Capture the cell that displays the provided text and extract its [X, Y] central coordinate. 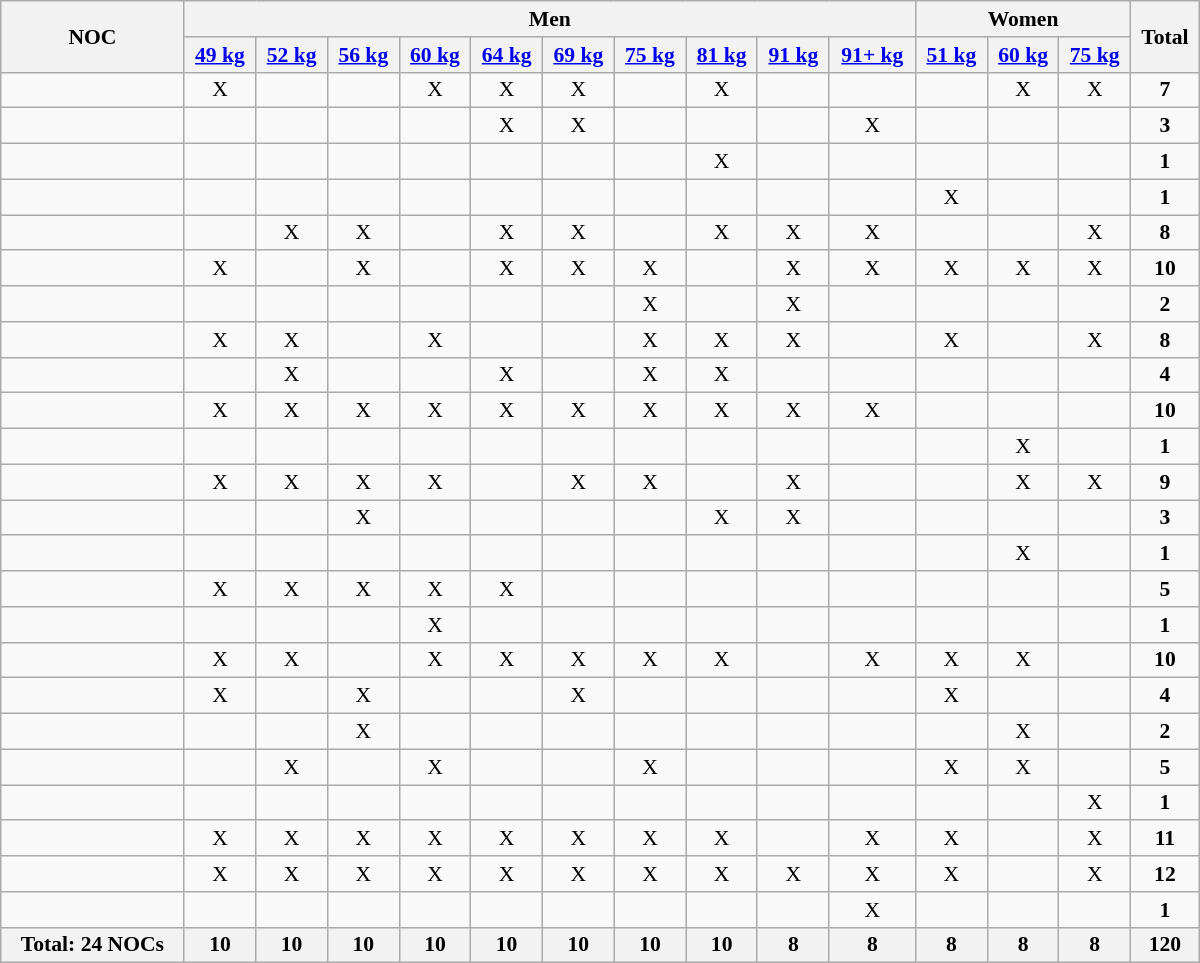
91 kg [793, 55]
64 kg [507, 55]
69 kg [578, 55]
9 [1166, 482]
NOC [92, 36]
11 [1166, 839]
Women [1024, 19]
91+ kg [872, 55]
51 kg [952, 55]
Total: 24 NOCs [92, 945]
49 kg [220, 55]
Men [550, 19]
7 [1166, 90]
56 kg [363, 55]
120 [1166, 945]
Total [1166, 36]
12 [1166, 874]
81 kg [722, 55]
52 kg [292, 55]
